Detect which cell encompasses the target text, then output its [X, Y] center coordinate. 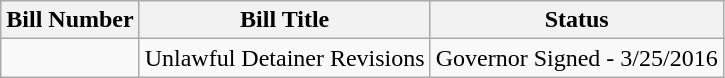
Bill Title [284, 20]
Bill Number [70, 20]
Governor Signed - 3/25/2016 [576, 58]
Unlawful Detainer Revisions [284, 58]
Status [576, 20]
